Scan for the cell matching the given text and deliver its (X, Y) coordinate at center. 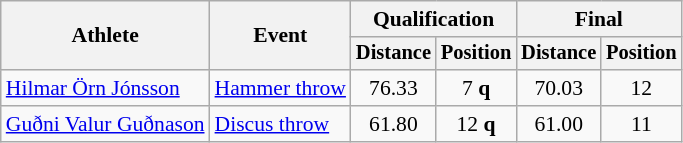
Final (598, 19)
Discus throw (280, 124)
Qualification (434, 19)
Event (280, 36)
Athlete (106, 36)
12 (641, 88)
11 (641, 124)
12 q (476, 124)
70.03 (558, 88)
7 q (476, 88)
Hilmar Örn Jónsson (106, 88)
61.00 (558, 124)
Guðni Valur Guðnason (106, 124)
Hammer throw (280, 88)
61.80 (394, 124)
76.33 (394, 88)
